Return the [X, Y] coordinate for the center point of the cell that contains the specified text.  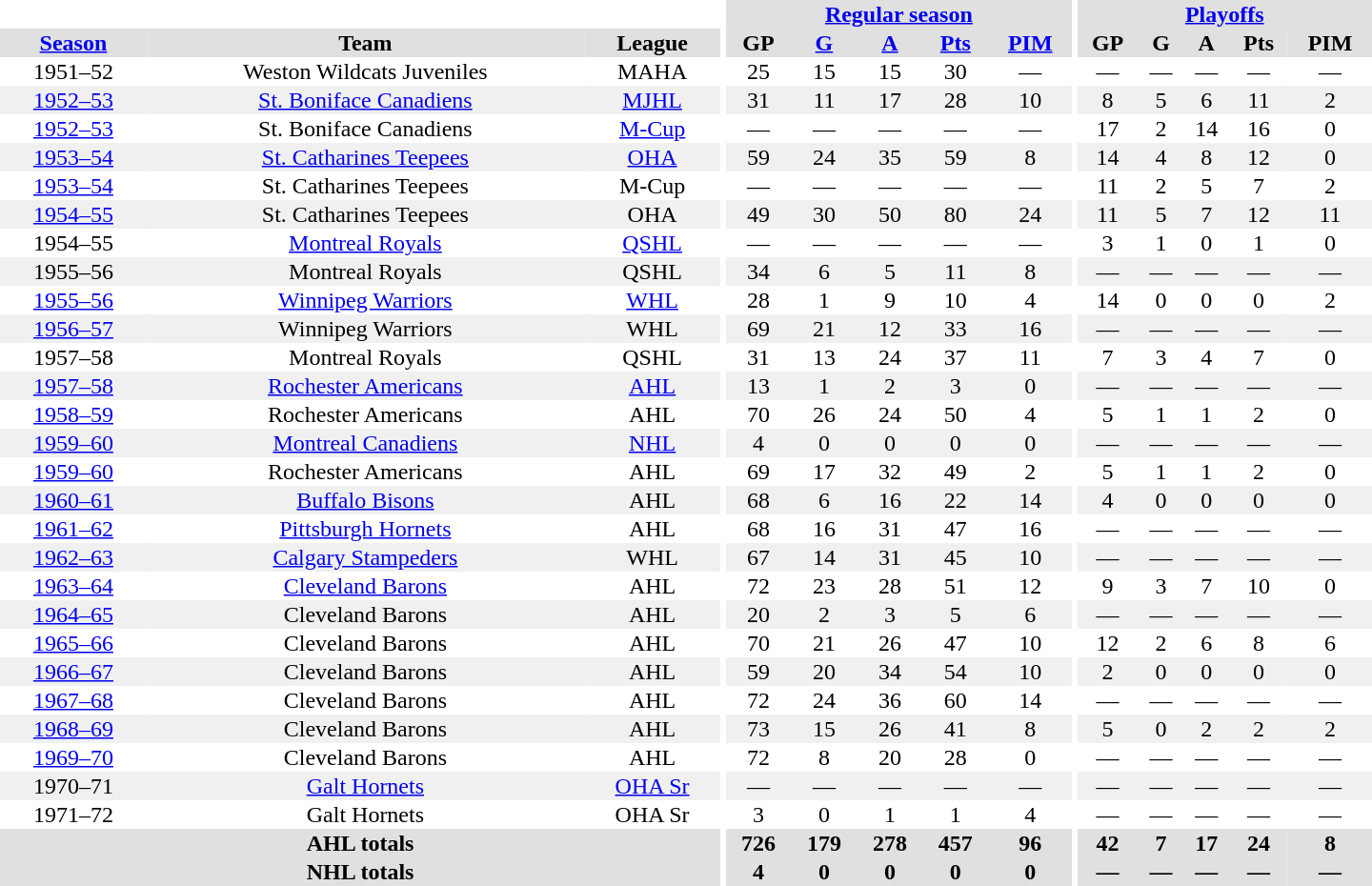
22 [955, 500]
Team [366, 43]
Montreal Canadiens [366, 443]
35 [890, 157]
457 [955, 843]
Regular season [899, 14]
42 [1107, 843]
MAHA [652, 71]
726 [758, 843]
1958–59 [73, 414]
1951–52 [73, 71]
1966–67 [73, 672]
36 [890, 700]
278 [890, 843]
37 [955, 357]
1961–62 [73, 529]
1965–66 [73, 643]
51 [955, 586]
73 [758, 729]
1962–63 [73, 557]
1968–69 [73, 729]
1970–71 [73, 786]
Calgary Stampeders [366, 557]
1964–65 [73, 614]
1960–61 [73, 500]
80 [955, 214]
54 [955, 672]
Pittsburgh Hornets [366, 529]
96 [1030, 843]
1969–70 [73, 757]
45 [955, 557]
32 [890, 472]
1956–57 [73, 329]
NHL [652, 443]
23 [823, 586]
41 [955, 729]
NHL totals [360, 872]
Playoffs [1224, 14]
AHL totals [360, 843]
Weston Wildcats Juveniles [366, 71]
33 [955, 329]
1967–68 [73, 700]
1963–64 [73, 586]
1971–72 [73, 815]
25 [758, 71]
MJHL [652, 100]
179 [823, 843]
Buffalo Bisons [366, 500]
67 [758, 557]
League [652, 43]
60 [955, 700]
Season [73, 43]
